From the cell containing the given text, extract its center point as [x, y] coordinate. 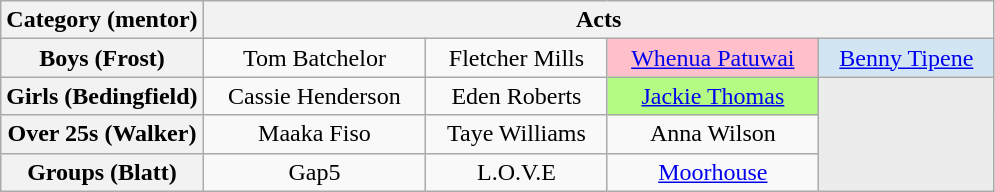
Benny Tipene [906, 58]
Over 25s (Walker) [102, 134]
Jackie Thomas [712, 96]
L.O.V.E [517, 172]
Whenua Patuwai [712, 58]
Gap5 [314, 172]
Girls (Bedingfield) [102, 96]
Tom Batchelor [314, 58]
Cassie Henderson [314, 96]
Anna Wilson [712, 134]
Fletcher Mills [517, 58]
Moorhouse [712, 172]
Boys (Frost) [102, 58]
Eden Roberts [517, 96]
Groups (Blatt) [102, 172]
Taye Williams [517, 134]
Acts [598, 20]
Maaka Fiso [314, 134]
Category (mentor) [102, 20]
